Return the [X, Y] coordinate for the center point of the cell that contains the specified text.  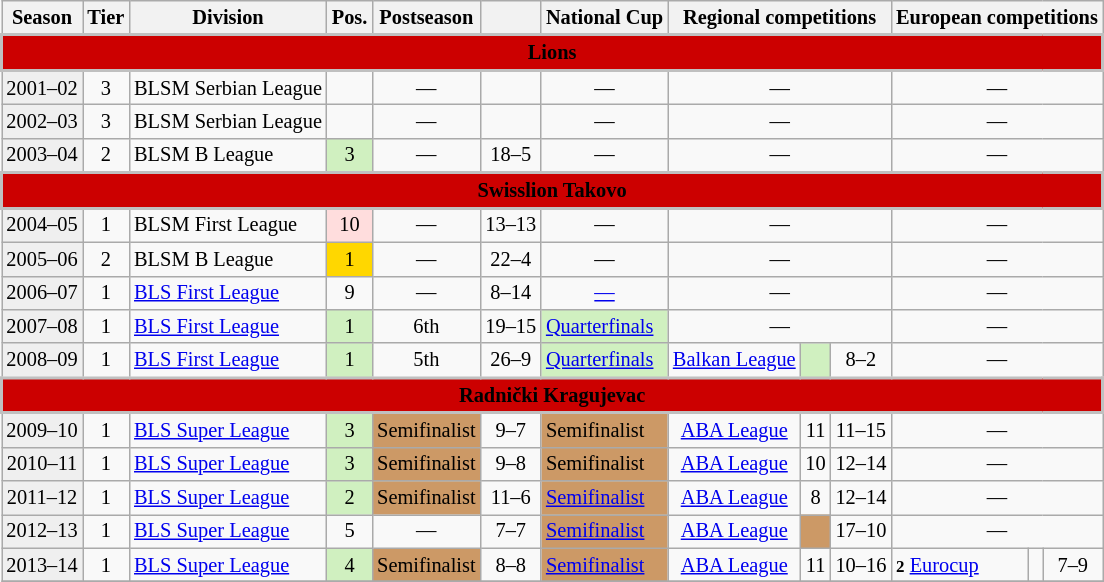
2010–11 [42, 464]
11–15 [862, 429]
19–15 [510, 326]
2001–02 [42, 87]
4 [350, 565]
National Cup [604, 17]
9–8 [510, 464]
17–10 [862, 531]
2005–06 [42, 259]
9 [350, 293]
European competitions [997, 17]
13–13 [510, 225]
18–5 [510, 155]
10–16 [862, 565]
7–7 [510, 531]
8–14 [510, 293]
5 [350, 531]
Division [228, 17]
8–2 [862, 360]
Pos. [350, 17]
Swisslion Takovo [552, 190]
2012–13 [42, 531]
Lions [552, 52]
5th [426, 360]
Tier [106, 17]
11–6 [510, 498]
2 Eurocup [960, 565]
Radnički Kragujevac [552, 394]
2013–14 [42, 565]
2011–12 [42, 498]
6th [426, 326]
Postseason [426, 17]
2003–04 [42, 155]
Balkan League [734, 360]
2008–09 [42, 360]
2007–08 [42, 326]
Regional competitions [780, 17]
9–7 [510, 429]
2002–03 [42, 121]
BLSM First League [228, 225]
22–4 [510, 259]
Season [42, 17]
8–8 [510, 565]
2004–05 [42, 225]
26–9 [510, 360]
2006–07 [42, 293]
2009–10 [42, 429]
8 [816, 498]
7–9 [1073, 565]
